Return [X, Y] of the center of cell containing provided text 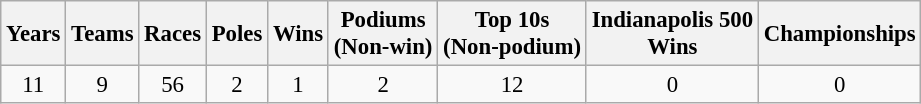
Top 10s(Non-podium) [512, 34]
Poles [236, 34]
Indianapolis 500Wins [672, 34]
1 [298, 85]
Wins [298, 34]
9 [102, 85]
11 [34, 85]
Championships [840, 34]
Years [34, 34]
Podiums(Non-win) [382, 34]
Races [173, 34]
Teams [102, 34]
56 [173, 85]
12 [512, 85]
